Extract the [X, Y] coordinate from the center of the cell holding the provided text.  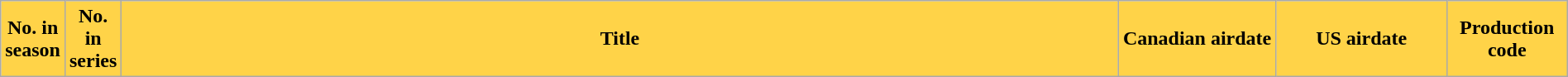
US airdate [1361, 39]
Title [620, 39]
No. inseason [33, 39]
Canadian airdate [1198, 39]
Production code [1507, 39]
No. inseries [93, 39]
